Return (X, Y) of the center of cell containing provided text 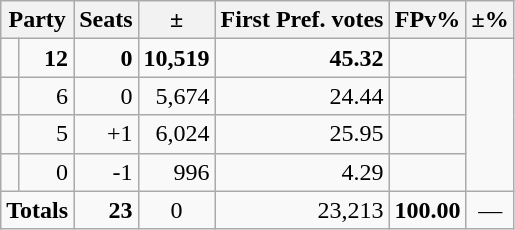
6,024 (176, 134)
4.29 (302, 172)
23 (106, 210)
23,213 (302, 210)
FPv% (428, 20)
First Pref. votes (302, 20)
Totals (38, 210)
10,519 (176, 58)
+1 (106, 134)
Seats (106, 20)
— (490, 210)
5 (46, 134)
±% (490, 20)
996 (176, 172)
5,674 (176, 96)
100.00 (428, 210)
12 (46, 58)
24.44 (302, 96)
45.32 (302, 58)
-1 (106, 172)
± (176, 20)
6 (46, 96)
Party (38, 20)
25.95 (302, 134)
